Pinpoint the cell where the given text exists, returning its [X, Y] midpoint coordinate. 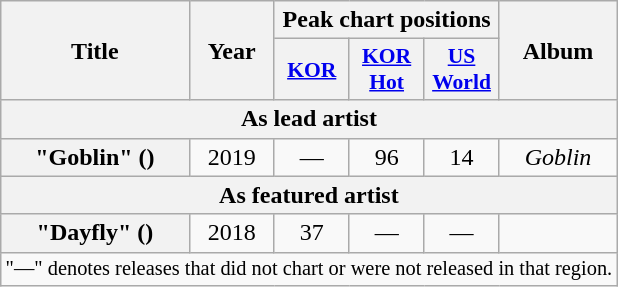
Peak chart positions [386, 20]
2018 [232, 233]
2019 [232, 157]
"—" denotes releases that did not chart or were not released in that region. [309, 269]
As lead artist [309, 119]
As featured artist [309, 195]
Title [95, 50]
96 [386, 157]
Album [558, 50]
14 [462, 157]
KOR [312, 70]
"Goblin" () [95, 157]
"Dayfly" () [95, 233]
Year [232, 50]
KOR Hot [386, 70]
37 [312, 233]
Goblin [558, 157]
US World [462, 70]
